Capture the cell that displays the provided text and extract its (X, Y) central coordinate. 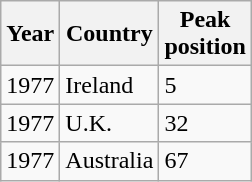
Australia (110, 161)
Ireland (110, 85)
Year (30, 34)
32 (205, 123)
5 (205, 85)
67 (205, 161)
Country (110, 34)
U.K. (110, 123)
Peakposition (205, 34)
